From the cell containing the given text, extract its center point as [x, y] coordinate. 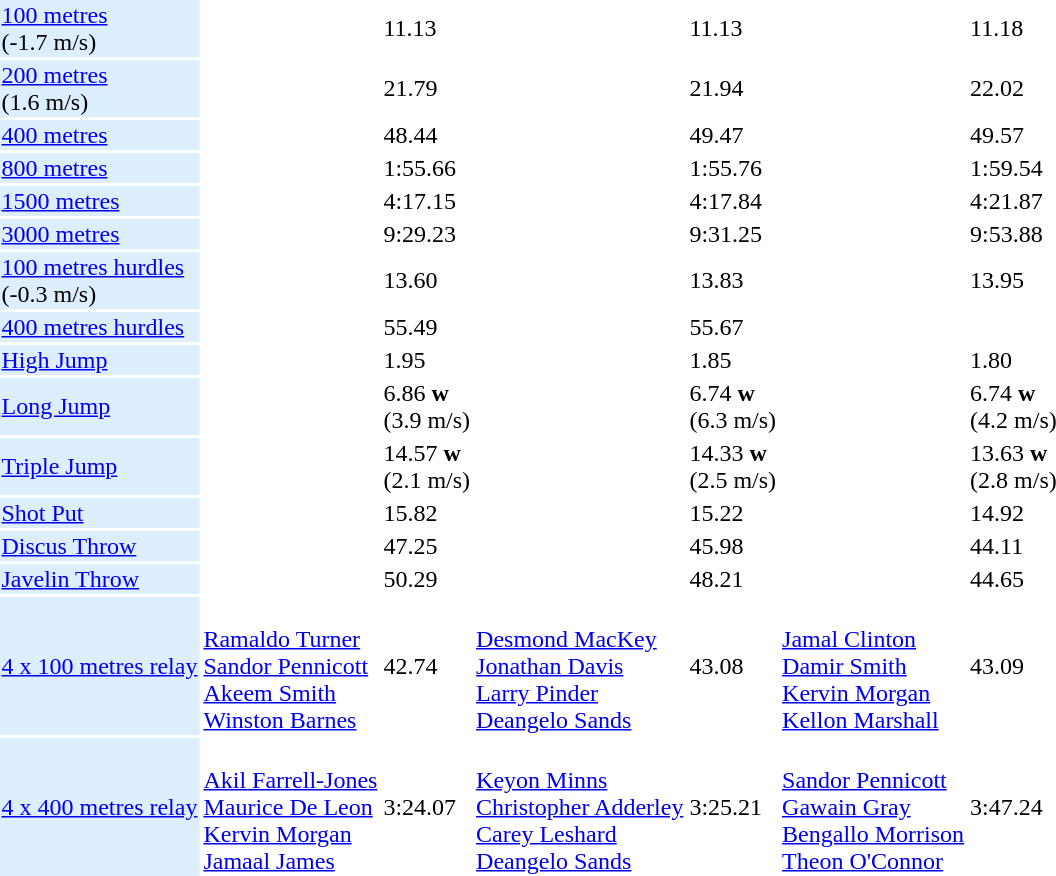
Desmond MacKey Jonathan Davis Larry Pinder Deangelo Sands [580, 666]
55.67 [733, 327]
1.95 [427, 360]
14.33 w (2.5 m/s) [733, 466]
100 metres hurdles (-0.3 m/s) [100, 280]
15.82 [427, 513]
4:17.84 [733, 201]
Keyon Minns Christopher Adderley Carey Leshard Deangelo Sands [580, 807]
21.79 [427, 88]
4 x 400 metres relay [100, 807]
Shot Put [100, 513]
47.25 [427, 546]
1:55.76 [733, 168]
14.57 w (2.1 m/s) [427, 466]
13.60 [427, 280]
Jamal Clinton Damir Smith Kervin Morgan Kellon Marshall [874, 666]
High Jump [100, 360]
100 metres (-1.7 m/s) [100, 28]
3:24.07 [427, 807]
48.44 [427, 135]
3:25.21 [733, 807]
48.21 [733, 579]
9:29.23 [427, 234]
1.85 [733, 360]
6.86 w (3.9 m/s) [427, 406]
42.74 [427, 666]
50.29 [427, 579]
1:55.66 [427, 168]
1500 metres [100, 201]
13.83 [733, 280]
4:17.15 [427, 201]
Discus Throw [100, 546]
15.22 [733, 513]
45.98 [733, 546]
Akil Farrell-Jones Maurice De Leon Kervin Morgan Jamaal James [290, 807]
55.49 [427, 327]
21.94 [733, 88]
6.74 w (6.3 m/s) [733, 406]
43.08 [733, 666]
49.47 [733, 135]
200 metres (1.6 m/s) [100, 88]
400 metres hurdles [100, 327]
Long Jump [100, 406]
9:31.25 [733, 234]
Ramaldo Turner Sandor Pennicott Akeem Smith Winston Barnes [290, 666]
400 metres [100, 135]
Javelin Throw [100, 579]
Triple Jump [100, 466]
800 metres [100, 168]
Sandor Pennicott Gawain Gray Bengallo Morrison Theon O'Connor [874, 807]
4 x 100 metres relay [100, 666]
3000 metres [100, 234]
